Determine the (x, y) coordinate at the center of the cell enclosing the given text.  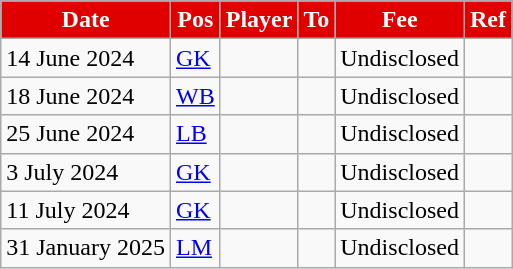
To (316, 20)
3 July 2024 (86, 172)
Pos (195, 20)
14 June 2024 (86, 58)
Player (259, 20)
Date (86, 20)
25 June 2024 (86, 134)
18 June 2024 (86, 96)
31 January 2025 (86, 248)
11 July 2024 (86, 210)
LM (195, 248)
LB (195, 134)
WB (195, 96)
Ref (488, 20)
Fee (400, 20)
